Find where the given text appears and provide that cell's center as (x, y) coordinate. 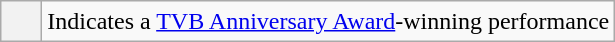
Indicates a TVB Anniversary Award-winning performance (328, 22)
